Search for the cell housing the specified text and yield its (X, Y) center coordinate. 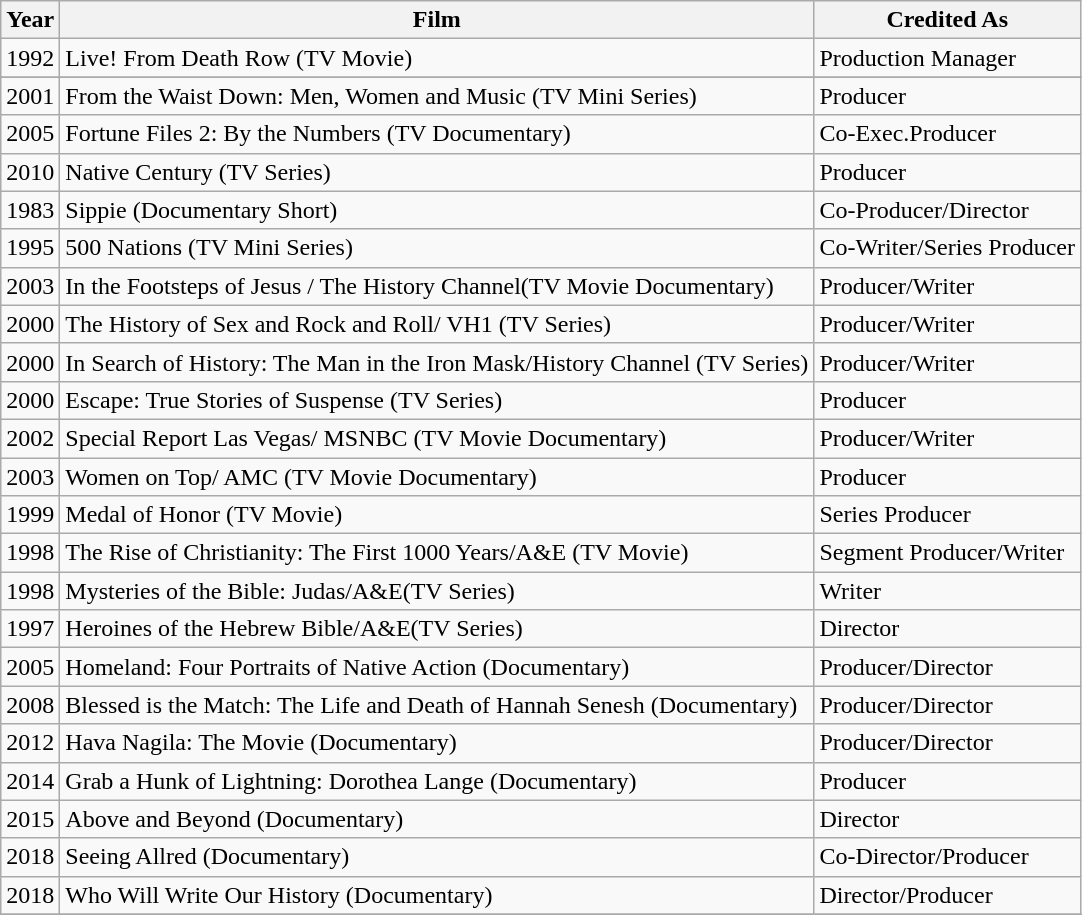
1999 (30, 515)
Who Will Write Our History (Documentary) (437, 895)
2015 (30, 819)
2008 (30, 705)
Production Manager (948, 58)
Co-Writer/Series Producer (948, 248)
From the Waist Down: Men, Women and Music (TV Mini Series) (437, 96)
Series Producer (948, 515)
Credited As (948, 20)
2001 (30, 96)
The Rise of Christianity: The First 1000 Years/A&E (TV Movie) (437, 553)
Sippie (Documentary Short) (437, 210)
Heroines of the Hebrew Bible/A&E(TV Series) (437, 629)
2010 (30, 172)
2012 (30, 743)
Blessed is the Match: The Life and Death of Hannah Senesh (Documentary) (437, 705)
1995 (30, 248)
In the Footsteps of Jesus / The History Channel(TV Movie Documentary) (437, 286)
1997 (30, 629)
Co-Exec.Producer (948, 134)
Film (437, 20)
Native Century (TV Series) (437, 172)
Segment Producer/Writer (948, 553)
Live! From Death Row (TV Movie) (437, 58)
Escape: True Stories of Suspense (TV Series) (437, 400)
Women on Top/ AMC (TV Movie Documentary) (437, 477)
Medal of Honor (TV Movie) (437, 515)
Above and Beyond (Documentary) (437, 819)
Special Report Las Vegas/ MSNBC (TV Movie Documentary) (437, 438)
Seeing Allred (Documentary) (437, 857)
Mysteries of the Bible: Judas/A&E(TV Series) (437, 591)
The History of Sex and Rock and Roll/ VH1 (TV Series) (437, 324)
Homeland: Four Portraits of Native Action (Documentary) (437, 667)
Co-Director/Producer (948, 857)
Director/Producer (948, 895)
Co-Producer/Director (948, 210)
Fortune Files 2: By the Numbers (TV Documentary) (437, 134)
1992 (30, 58)
500 Nations (TV Mini Series) (437, 248)
2014 (30, 781)
Year (30, 20)
2002 (30, 438)
1983 (30, 210)
Hava Nagila: The Movie (Documentary) (437, 743)
Writer (948, 591)
Grab a Hunk of Lightning: Dorothea Lange (Documentary) (437, 781)
In Search of History: The Man in the Iron Mask/History Channel (TV Series) (437, 362)
